Output the [x, y] coordinate of the center of the cell containing the given text.  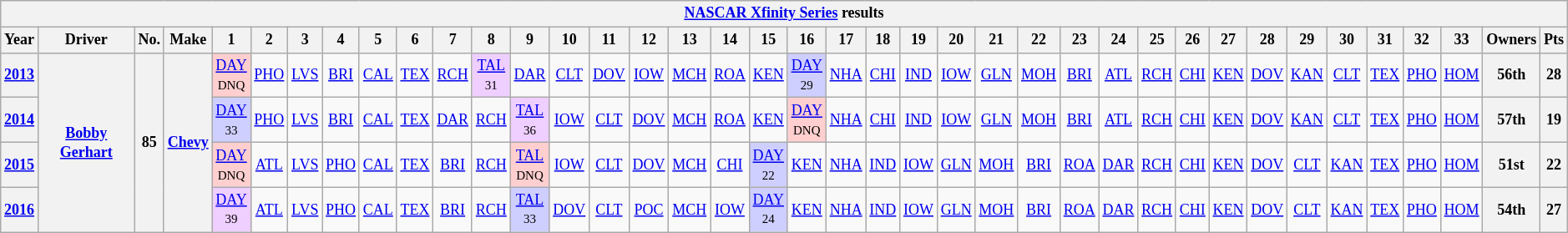
14 [730, 40]
17 [846, 40]
29 [1308, 40]
2013 [20, 75]
Year [20, 40]
2015 [20, 165]
3 [306, 40]
31 [1385, 40]
4 [341, 40]
25 [1157, 40]
16 [807, 40]
13 [690, 40]
TAL36 [529, 120]
30 [1347, 40]
DAY39 [231, 210]
57th [1511, 120]
8 [491, 40]
Driver [86, 40]
DAY24 [768, 210]
6 [415, 40]
12 [649, 40]
1 [231, 40]
20 [956, 40]
15 [768, 40]
32 [1423, 40]
No. [149, 40]
2016 [20, 210]
Pts [1555, 40]
Chevy [188, 142]
51st [1511, 165]
9 [529, 40]
TALDNQ [529, 165]
POC [649, 210]
23 [1079, 40]
2014 [20, 120]
56th [1511, 75]
Bobby Gerhart [86, 142]
TAL31 [491, 75]
7 [453, 40]
DAY33 [231, 120]
54th [1511, 210]
TAL33 [529, 210]
NASCAR Xfinity Series results [784, 13]
Make [188, 40]
85 [149, 142]
5 [377, 40]
DAY29 [807, 75]
Owners [1511, 40]
33 [1461, 40]
10 [569, 40]
26 [1192, 40]
18 [883, 40]
2 [269, 40]
21 [997, 40]
24 [1119, 40]
DAY22 [768, 165]
11 [609, 40]
